Output the [X, Y] coordinate of the center of the cell containing the given text.  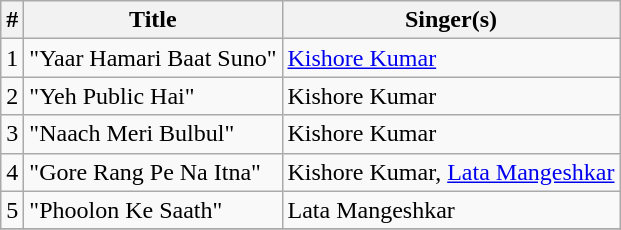
Title [153, 20]
"Yaar Hamari Baat Suno" [153, 58]
2 [12, 96]
1 [12, 58]
5 [12, 210]
"Naach Meri Bulbul" [153, 134]
"Phoolon Ke Saath" [153, 210]
3 [12, 134]
Singer(s) [451, 20]
4 [12, 172]
Lata Mangeshkar [451, 210]
Kishore Kumar, Lata Mangeshkar [451, 172]
# [12, 20]
"Gore Rang Pe Na Itna" [153, 172]
"Yeh Public Hai" [153, 96]
